Find where the given text appears and provide that cell's center as [X, Y] coordinate. 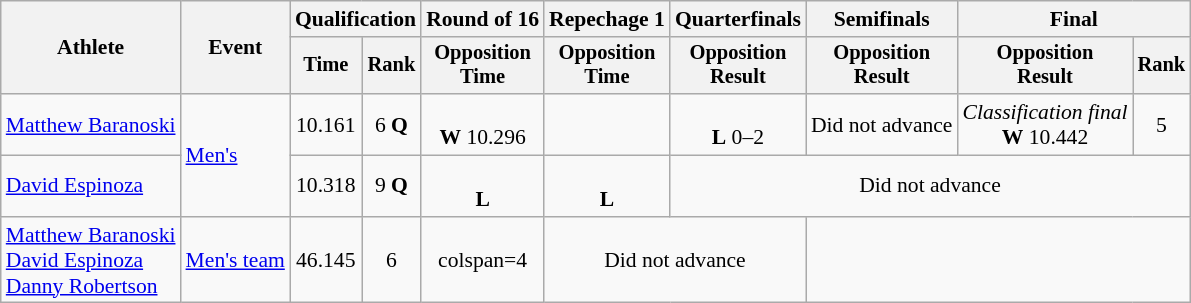
W 10.296 [482, 124]
Men's [236, 155]
Event [236, 48]
Matthew Baranoski [91, 124]
L 0–2 [738, 124]
9 Q [392, 186]
Quarterfinals [738, 19]
Final [1074, 19]
Athlete [91, 48]
Classification finalW 10.442 [1044, 124]
Round of 16 [482, 19]
Semifinals [882, 19]
6 Q [392, 124]
Qualification [356, 19]
10.318 [326, 186]
Time [326, 66]
Repechage 1 [607, 19]
David Espinoza [91, 186]
5 [1162, 124]
10.161 [326, 124]
